Scan for the cell matching the given text and deliver its [x, y] coordinate at center. 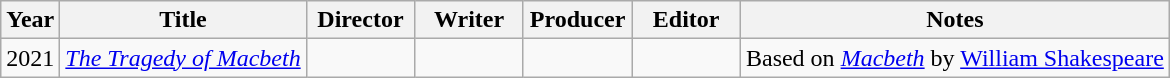
Producer [578, 20]
Director [360, 20]
2021 [30, 58]
Year [30, 20]
Editor [686, 20]
Notes [954, 20]
Title [183, 20]
The Tragedy of Macbeth [183, 58]
Based on Macbeth by William Shakespeare [954, 58]
Writer [470, 20]
